Identify which cell holds the provided text, then report its (x, y) central coordinate. 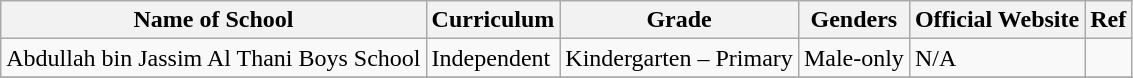
Official Website (996, 20)
Grade (680, 20)
Independent (493, 58)
Genders (854, 20)
Name of School (214, 20)
N/A (996, 58)
Curriculum (493, 20)
Kindergarten – Primary (680, 58)
Ref (1108, 20)
Abdullah bin Jassim Al Thani Boys School (214, 58)
Male-only (854, 58)
